Return [x, y] of the center of cell containing provided text 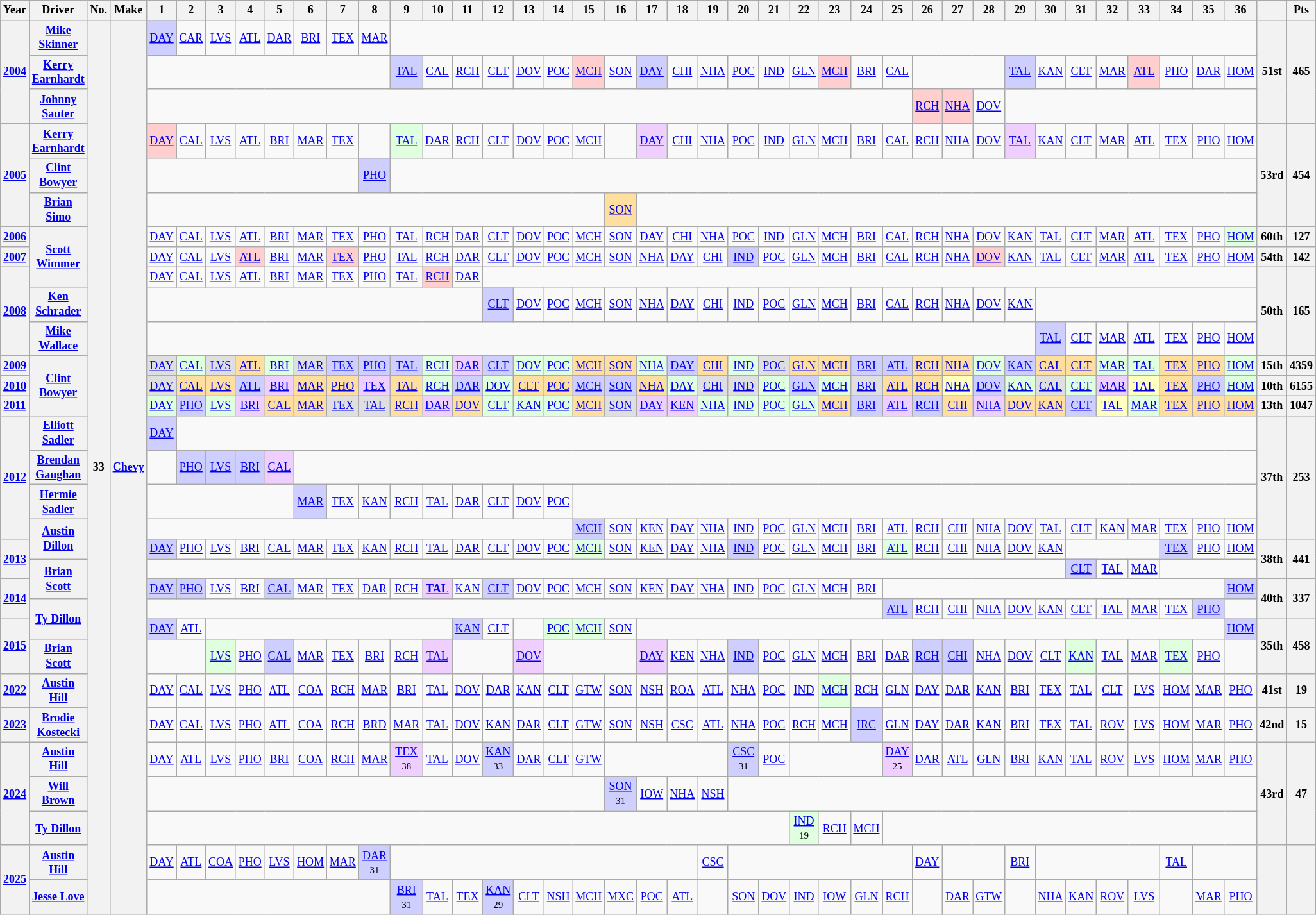
21 [774, 10]
2008 [15, 312]
60th [1272, 237]
37th [1272, 477]
4359 [1302, 365]
CSC31 [743, 759]
50th [1272, 312]
26 [927, 10]
KAN33 [498, 759]
17 [652, 10]
253 [1302, 477]
Will Brown [58, 794]
53rd [1272, 176]
Austin Dillon [58, 539]
Pts [1302, 10]
337 [1302, 599]
2010 [15, 386]
1047 [1302, 405]
458 [1302, 646]
KAN29 [498, 897]
DAR31 [375, 862]
SON31 [621, 794]
Driver [58, 10]
10 [437, 10]
8 [375, 10]
2005 [15, 176]
BRI31 [407, 897]
Scott Wimmer [58, 257]
13 [529, 10]
18 [682, 10]
12 [498, 10]
Mike Skinner [58, 38]
42nd [1272, 725]
2014 [15, 599]
CAR [191, 38]
22 [804, 10]
142 [1302, 256]
IRC [866, 725]
MXC [621, 897]
36 [1240, 10]
Johnny Sauter [58, 106]
51st [1272, 72]
2007 [15, 256]
7 [342, 10]
35 [1209, 10]
20 [743, 10]
54th [1272, 256]
31 [1081, 10]
2012 [15, 477]
27 [957, 10]
34 [1176, 10]
454 [1302, 176]
9 [407, 10]
23 [834, 10]
465 [1302, 72]
No. [99, 10]
Ken Schrader [58, 304]
165 [1302, 312]
Brendan Gaughan [58, 467]
TEX38 [407, 759]
13th [1272, 405]
16 [621, 10]
2025 [15, 880]
2 [191, 10]
43rd [1272, 794]
28 [989, 10]
5 [280, 10]
2004 [15, 72]
15th [1272, 365]
10th [1272, 386]
41st [1272, 691]
2024 [15, 794]
Make [128, 10]
47 [1302, 794]
BRD [375, 725]
32 [1112, 10]
2009 [15, 365]
40th [1272, 599]
25 [898, 10]
Year [15, 10]
6155 [1302, 386]
Mike Wallace [58, 339]
3 [221, 10]
4 [250, 10]
2013 [15, 559]
127 [1302, 237]
ROA [682, 691]
2011 [15, 405]
Elliott Sadler [58, 433]
14 [558, 10]
2022 [15, 691]
35th [1272, 646]
IND19 [804, 828]
30 [1050, 10]
Chevy [128, 467]
Brian Simo [58, 210]
38th [1272, 559]
441 [1302, 559]
Hermie Sadler [58, 502]
Brodie Kostecki [58, 725]
2015 [15, 646]
DAY25 [898, 759]
2006 [15, 237]
24 [866, 10]
1 [162, 10]
2023 [15, 725]
29 [1020, 10]
Jesse Love [58, 897]
11 [468, 10]
6 [310, 10]
